Search for the cell housing the specified text and yield its [X, Y] center coordinate. 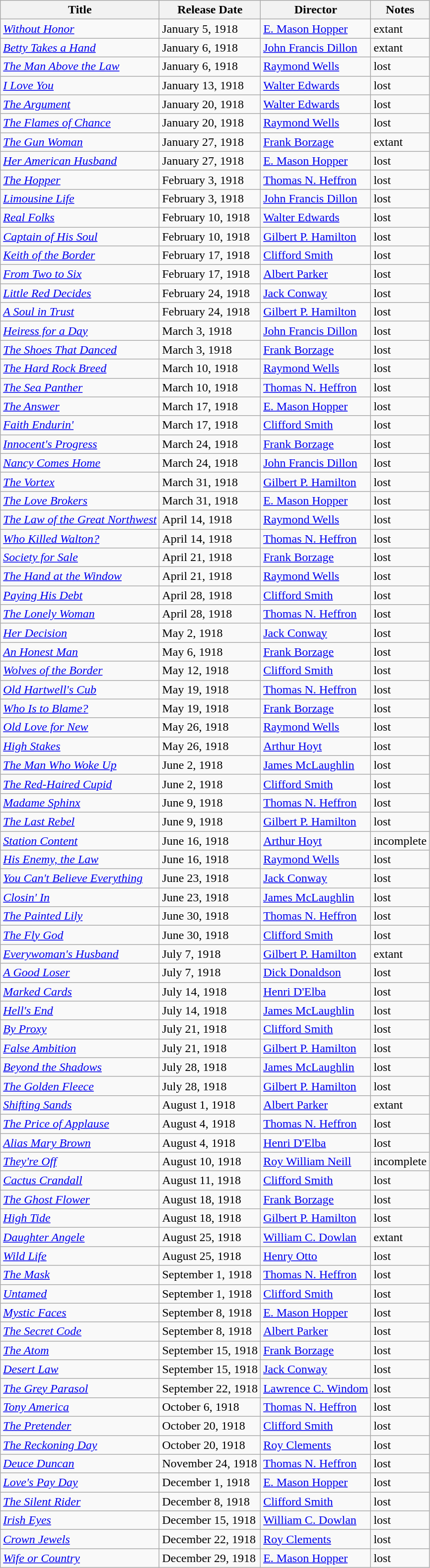
Release Date [210, 10]
The Hard Rock Breed [80, 369]
Shifting Sands [80, 1105]
The Price of Applause [80, 1124]
Wolves of the Border [80, 671]
Faith Endurin' [80, 425]
Station Content [80, 841]
The Silent Rider [80, 1502]
Desert Law [80, 1369]
Who Killed Walton? [80, 538]
January 13, 1918 [210, 85]
The Answer [80, 406]
False Ambition [80, 1048]
Madame Sphinx [80, 803]
December 15, 1918 [210, 1520]
The Ghost Flower [80, 1199]
Closin' In [80, 897]
Innocent's Progress [80, 444]
The Argument [80, 104]
The Hand at the Window [80, 576]
Irish Eyes [80, 1520]
The Grey Parasol [80, 1388]
Marked Cards [80, 992]
Little Red Decides [80, 293]
Limousine Life [80, 198]
Without Honor [80, 29]
Title [80, 10]
Keith of the Border [80, 255]
Crown Jewels [80, 1539]
The Man Above the Law [80, 66]
Real Folks [80, 217]
Mystic Faces [80, 1313]
Notes [400, 10]
The Flames of Chance [80, 123]
The Golden Fleece [80, 1086]
The Secret Code [80, 1331]
The Lonely Woman [80, 614]
Her Decision [80, 633]
Daughter Angele [80, 1237]
By Proxy [80, 1029]
December 8, 1918 [210, 1502]
Nancy Comes Home [80, 463]
Old Hartwell's Cub [80, 690]
Betty Takes a Hand [80, 48]
An Honest Man [80, 652]
The Mask [80, 1275]
The Reckoning Day [80, 1445]
The Love Brokers [80, 501]
Everywoman's Husband [80, 954]
The Painted Lily [80, 916]
December 22, 1918 [210, 1539]
The Pretender [80, 1426]
The Shoes That Danced [80, 350]
Captain of His Soul [80, 237]
Love's Pay Day [80, 1483]
The Hopper [80, 180]
Hell's End [80, 1010]
Deuce Duncan [80, 1464]
October 6, 1918 [210, 1407]
The Sea Panther [80, 387]
December 29, 1918 [210, 1558]
August 1, 1918 [210, 1105]
They're Off [80, 1162]
Wife or Country [80, 1558]
Untamed [80, 1294]
November 24, 1918 [210, 1464]
Dick Donaldson [316, 973]
Paying His Debt [80, 595]
High Stakes [80, 746]
Heiress for a Day [80, 331]
Cactus Crandall [80, 1181]
Wild Life [80, 1256]
Tony America [80, 1407]
May 2, 1918 [210, 633]
Society for Sale [80, 558]
August 11, 1918 [210, 1181]
December 1, 1918 [210, 1483]
You Can't Believe Everything [80, 878]
The Man Who Woke Up [80, 765]
The Last Rebel [80, 821]
September 22, 1918 [210, 1388]
Roy William Neill [316, 1162]
Lawrence C. Windom [316, 1388]
Beyond the Shadows [80, 1067]
The Gun Woman [80, 142]
High Tide [80, 1218]
Henry Otto [316, 1256]
Director [316, 10]
His Enemy, the Law [80, 860]
May 6, 1918 [210, 652]
The Fly God [80, 935]
Alias Mary Brown [80, 1142]
May 12, 1918 [210, 671]
I Love You [80, 85]
January 5, 1918 [210, 29]
August 10, 1918 [210, 1162]
The Atom [80, 1350]
The Red-Haired Cupid [80, 784]
A Good Loser [80, 973]
Old Love for New [80, 727]
Who Is to Blame? [80, 708]
A Soul in Trust [80, 312]
From Two to Six [80, 274]
The Law of the Great Northwest [80, 519]
Her American Husband [80, 161]
The Vortex [80, 482]
